Capture the cell that displays the provided text and extract its [X, Y] central coordinate. 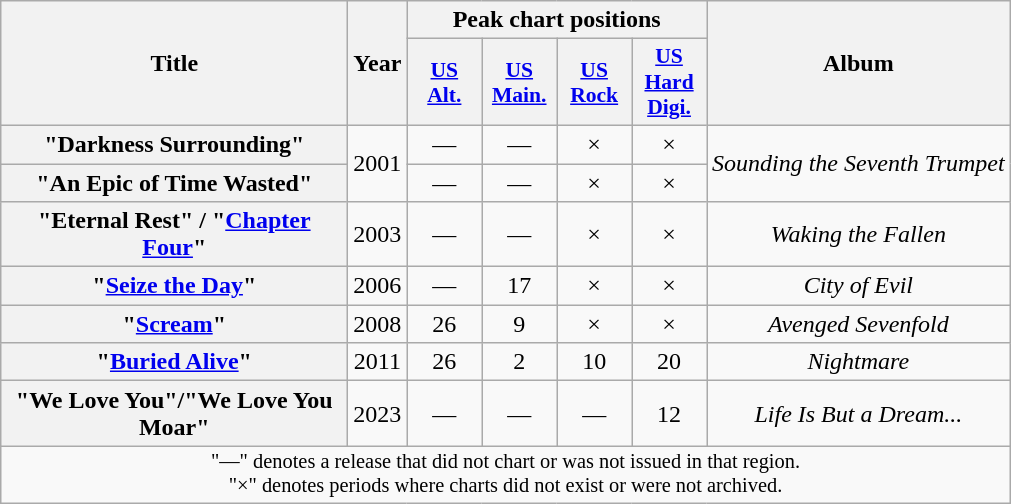
Year [378, 64]
Avenged Sevenfold [858, 324]
"Eternal Rest" / "Chapter Four" [174, 234]
USAlt. [444, 82]
2006 [378, 286]
17 [520, 286]
"Scream" [174, 324]
Sounding the Seventh Trumpet [858, 163]
USHardDigi. [670, 82]
"We Love You"/"We Love You Moar" [174, 414]
USRock [594, 82]
USMain. [520, 82]
Title [174, 64]
Peak chart positions [557, 20]
City of Evil [858, 286]
12 [670, 414]
2001 [378, 163]
10 [594, 362]
9 [520, 324]
"Darkness Surrounding" [174, 144]
2003 [378, 234]
Life Is But a Dream... [858, 414]
Nightmare [858, 362]
Waking the Fallen [858, 234]
"Seize the Day" [174, 286]
20 [670, 362]
"Buried Alive" [174, 362]
2 [520, 362]
"—" denotes a release that did not chart or was not issued in that region."×" denotes periods where charts did not exist or were not archived. [506, 475]
2011 [378, 362]
2008 [378, 324]
2023 [378, 414]
"An Epic of Time Wasted" [174, 183]
Album [858, 64]
